Return the [X, Y] coordinate for the center point of the cell that contains the specified text.  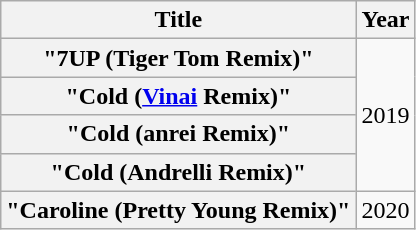
Year [386, 20]
"7UP (Tiger Tom Remix)" [178, 58]
Title [178, 20]
"Cold (Andrelli Remix)" [178, 172]
"Cold (Vinai Remix)" [178, 96]
"Cold (anrei Remix)" [178, 134]
2019 [386, 115]
"Caroline (Pretty Young Remix)" [178, 210]
2020 [386, 210]
